Scan for the cell matching the given text and deliver its [x, y] coordinate at center. 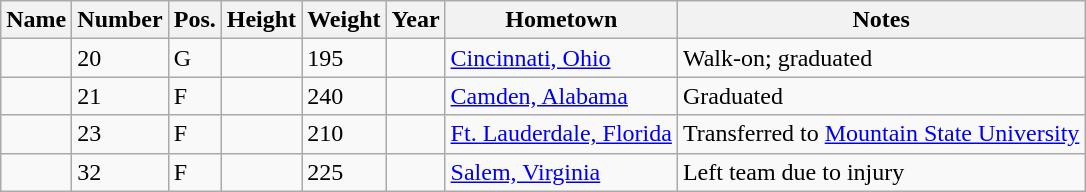
32 [120, 172]
Transferred to Mountain State University [880, 134]
23 [120, 134]
Camden, Alabama [561, 96]
225 [344, 172]
21 [120, 96]
Salem, Virginia [561, 172]
20 [120, 58]
Year [416, 20]
Height [261, 20]
Hometown [561, 20]
Cincinnati, Ohio [561, 58]
Name [36, 20]
Ft. Lauderdale, Florida [561, 134]
Walk-on; graduated [880, 58]
G [194, 58]
Pos. [194, 20]
195 [344, 58]
Left team due to injury [880, 172]
Number [120, 20]
240 [344, 96]
210 [344, 134]
Notes [880, 20]
Weight [344, 20]
Graduated [880, 96]
